Pinpoint the cell where the given text exists, returning its (X, Y) midpoint coordinate. 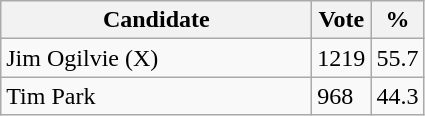
1219 (342, 58)
% (398, 20)
Vote (342, 20)
Tim Park (156, 96)
Jim Ogilvie (X) (156, 58)
968 (342, 96)
44.3 (398, 96)
Candidate (156, 20)
55.7 (398, 58)
